Identify which cell holds the provided text, then report its (x, y) central coordinate. 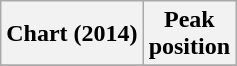
Chart (2014) (72, 34)
Peakposition (189, 34)
